Provide the [x, y] coordinate of the cell's center where the given text is located.  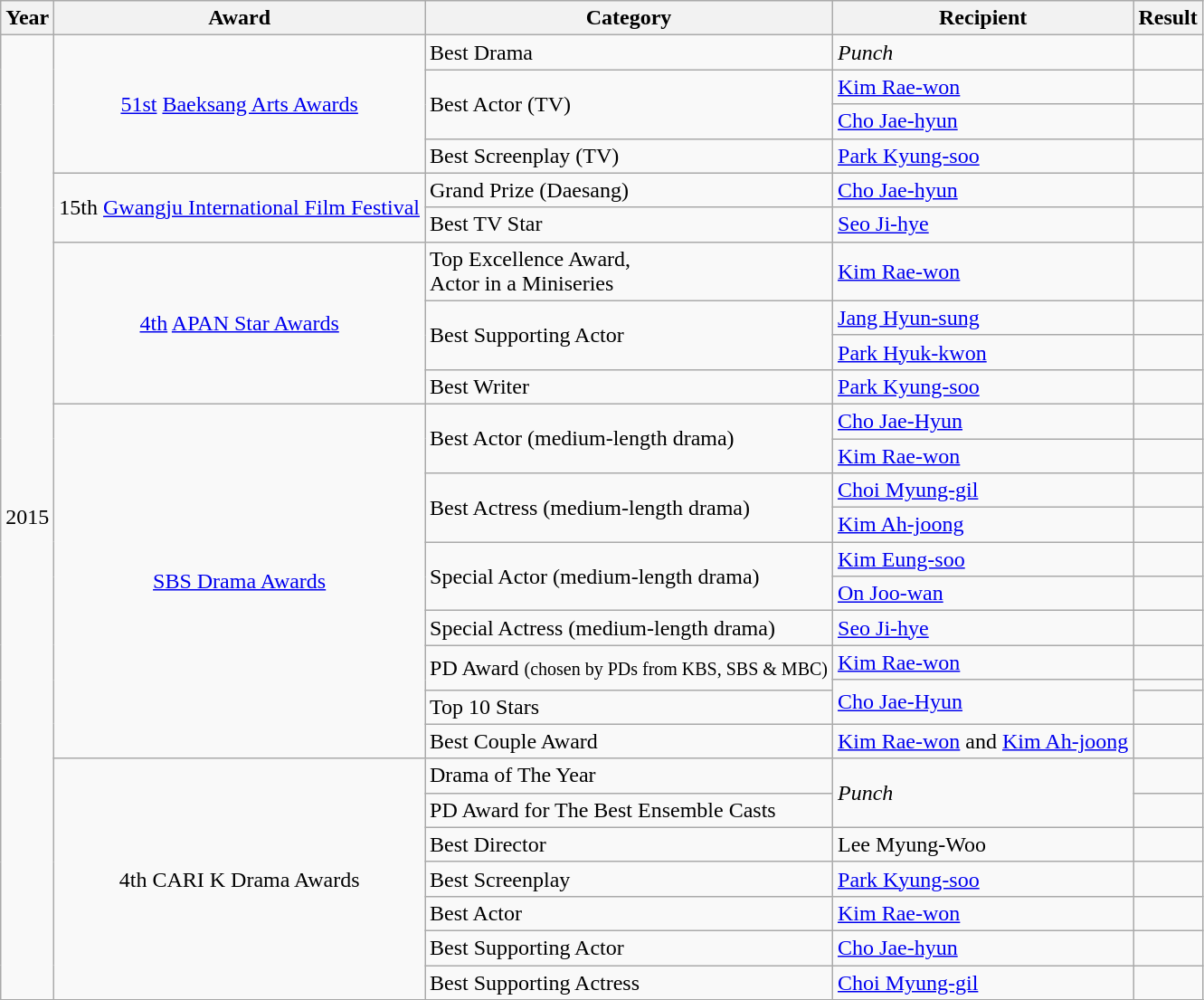
Year [27, 18]
PD Award for The Best Ensemble Casts [630, 810]
Top 10 Stars [630, 707]
Park Hyuk-kwon [983, 352]
Kim Eung-soo [983, 559]
Best TV Star [630, 224]
Lee Myung-Woo [983, 844]
Best Writer [630, 386]
Grand Prize (Daesang) [630, 190]
Special Actor (medium-length drama) [630, 576]
Recipient [983, 18]
Category [630, 18]
Best Screenplay (TV) [630, 156]
Jang Hyun-sung [983, 318]
2015 [27, 518]
Best Screenplay [630, 879]
Drama of The Year [630, 776]
Result [1168, 18]
4th CARI K Drama Awards [240, 879]
Best Drama [630, 52]
Best Actor (TV) [630, 104]
PD Award (chosen by PDs from KBS, SBS & MBC) [630, 668]
Top Excellence Award, Actor in a Miniseries [630, 271]
Best Actor [630, 913]
Kim Ah-joong [983, 525]
Best Supporting Actress [630, 982]
15th Gwangju International Film Festival [240, 207]
Best Actress (medium-length drama) [630, 508]
Kim Rae-won and Kim Ah-joong [983, 741]
Special Actress (medium-length drama) [630, 628]
Best Couple Award [630, 741]
Best Actor (medium-length drama) [630, 438]
SBS Drama Awards [240, 581]
On Joo-wan [983, 594]
Best Director [630, 844]
4th APAN Star Awards [240, 322]
Award [240, 18]
51st Baeksang Arts Awards [240, 104]
